For the text-containing cell, return its midpoint in [X, Y] coordinate format. 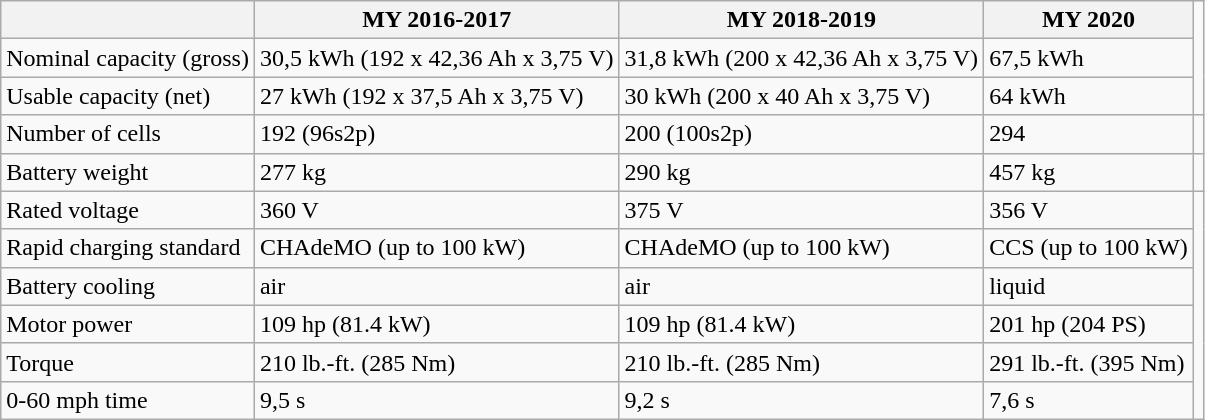
Number of cells [128, 134]
Motor power [128, 324]
291 lb.-ft. (395 Nm) [1089, 362]
200 (100s2p) [802, 134]
30,5 kWh (192 x 42,36 Ah x 3,75 V) [436, 58]
7,6 s [1089, 400]
Nominal capacity (gross) [128, 58]
30 kWh (200 x 40 Ah x 3,75 V) [802, 96]
290 kg [802, 172]
192 (96s2p) [436, 134]
MY 2016-2017 [436, 20]
375 V [802, 210]
Torque [128, 362]
CCS (up to 100 kW) [1089, 248]
277 kg [436, 172]
0-60 mph time [128, 400]
Rapid charging standard [128, 248]
Rated voltage [128, 210]
31,8 kWh (200 x 42,36 Ah x 3,75 V) [802, 58]
457 kg [1089, 172]
27 kWh (192 x 37,5 Ah x 3,75 V) [436, 96]
67,5 kWh [1089, 58]
9,2 s [802, 400]
9,5 s [436, 400]
64 kWh [1089, 96]
MY 2020 [1089, 20]
356 V [1089, 210]
liquid [1089, 286]
201 hp (204 PS) [1089, 324]
MY 2018-2019 [802, 20]
360 V [436, 210]
294 [1089, 134]
Usable capacity (net) [128, 96]
Battery weight [128, 172]
Battery cooling [128, 286]
